Locate the cell with the specified text and output its (x, y) center coordinate. 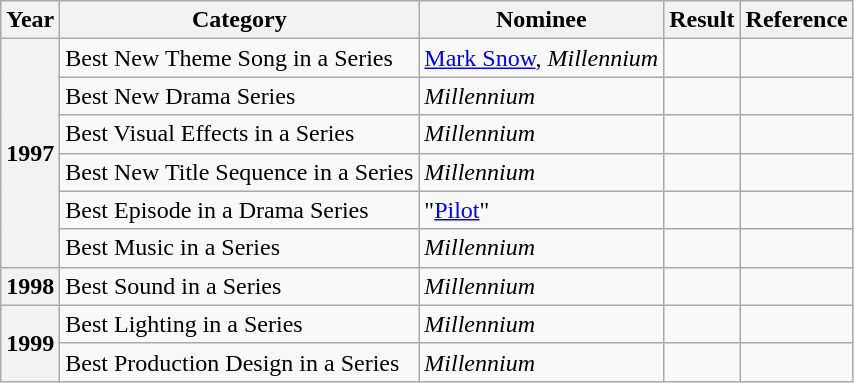
Result (702, 20)
Best New Theme Song in a Series (240, 58)
Best Visual Effects in a Series (240, 134)
Best New Drama Series (240, 96)
"Pilot" (542, 210)
Mark Snow, Millennium (542, 58)
Best New Title Sequence in a Series (240, 172)
Category (240, 20)
Best Lighting in a Series (240, 324)
Nominee (542, 20)
Best Production Design in a Series (240, 362)
Best Episode in a Drama Series (240, 210)
1997 (30, 153)
1999 (30, 343)
1998 (30, 286)
Best Music in a Series (240, 248)
Best Sound in a Series (240, 286)
Year (30, 20)
Reference (796, 20)
